Detect which cell encompasses the target text, then output its (X, Y) center coordinate. 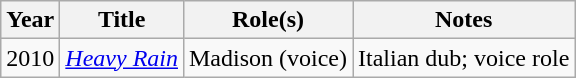
Heavy Rain (122, 58)
2010 (30, 58)
Madison (voice) (268, 58)
Year (30, 20)
Italian dub; voice role (464, 58)
Notes (464, 20)
Title (122, 20)
Role(s) (268, 20)
